Capture the cell that displays the provided text and extract its (X, Y) central coordinate. 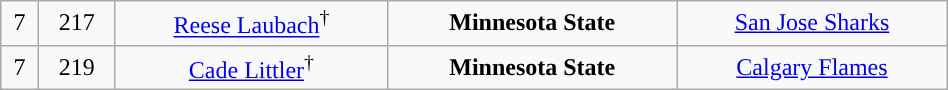
Calgary Flames (812, 68)
San Jose Sharks (812, 24)
Reese Laubach† (252, 24)
Cade Littler† (252, 68)
217 (76, 24)
219 (76, 68)
